Identify which cell holds the provided text, then report its (X, Y) central coordinate. 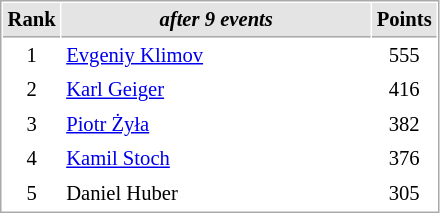
376 (404, 158)
Rank (32, 20)
2 (32, 90)
after 9 events (216, 20)
5 (32, 194)
Karl Geiger (216, 90)
416 (404, 90)
Daniel Huber (216, 194)
Kamil Stoch (216, 158)
382 (404, 124)
4 (32, 158)
Points (404, 20)
1 (32, 56)
555 (404, 56)
3 (32, 124)
Piotr Żyła (216, 124)
305 (404, 194)
Evgeniy Klimov (216, 56)
